Detect which cell encompasses the target text, then output its [X, Y] center coordinate. 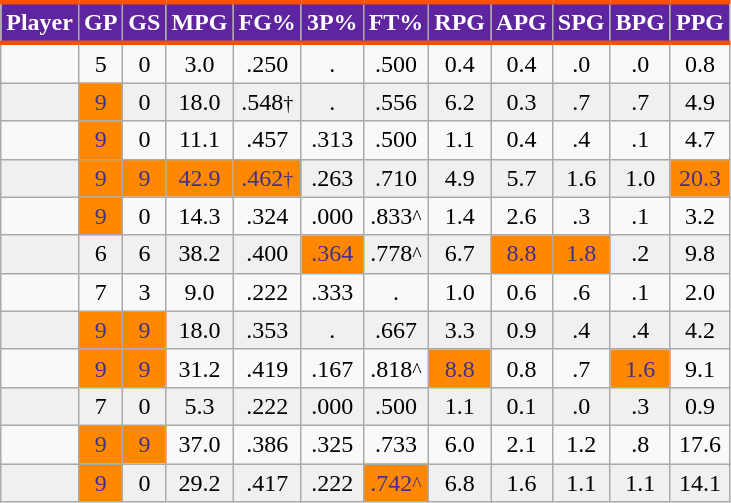
17.6 [700, 444]
1.8 [581, 254]
38.2 [200, 254]
4.7 [700, 140]
.818^ [396, 368]
9.8 [700, 254]
5.7 [522, 178]
.400 [267, 254]
BPG [640, 22]
3P% [332, 22]
.167 [332, 368]
6.8 [460, 483]
4.2 [700, 330]
14.1 [700, 483]
9.0 [200, 292]
1.2 [581, 444]
.8 [640, 444]
.250 [267, 63]
.710 [396, 178]
.733 [396, 444]
PPG [700, 22]
1.4 [460, 216]
Player [40, 22]
.6 [581, 292]
3.0 [200, 63]
.364 [332, 254]
14.3 [200, 216]
9.1 [700, 368]
2.6 [522, 216]
6.2 [460, 102]
.353 [267, 330]
20.3 [700, 178]
3 [144, 292]
.263 [332, 178]
FT% [396, 22]
.778^ [396, 254]
RPG [460, 22]
3.3 [460, 330]
.548† [267, 102]
.556 [396, 102]
31.2 [200, 368]
0.1 [522, 406]
.324 [267, 216]
2.1 [522, 444]
.386 [267, 444]
2.0 [700, 292]
6.7 [460, 254]
.457 [267, 140]
0.6 [522, 292]
.462† [267, 178]
5.3 [200, 406]
.333 [332, 292]
6.0 [460, 444]
29.2 [200, 483]
3.2 [700, 216]
0.3 [522, 102]
GP [100, 22]
.833^ [396, 216]
37.0 [200, 444]
.419 [267, 368]
SPG [581, 22]
.667 [396, 330]
.742^ [396, 483]
.417 [267, 483]
APG [522, 22]
5 [100, 63]
MPG [200, 22]
42.9 [200, 178]
.325 [332, 444]
11.1 [200, 140]
GS [144, 22]
.2 [640, 254]
FG% [267, 22]
.313 [332, 140]
